Return the (X, Y) coordinate for the center point of the cell that contains the specified text.  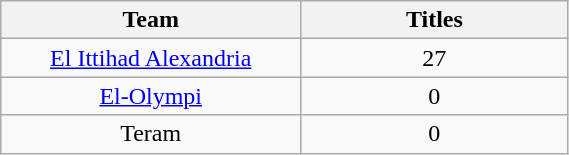
27 (434, 58)
Titles (434, 20)
El-Olympi (151, 96)
Teram (151, 134)
El Ittihad Alexandria (151, 58)
Team (151, 20)
